Provide the (x, y) coordinate of the cell's center where the given text is located.  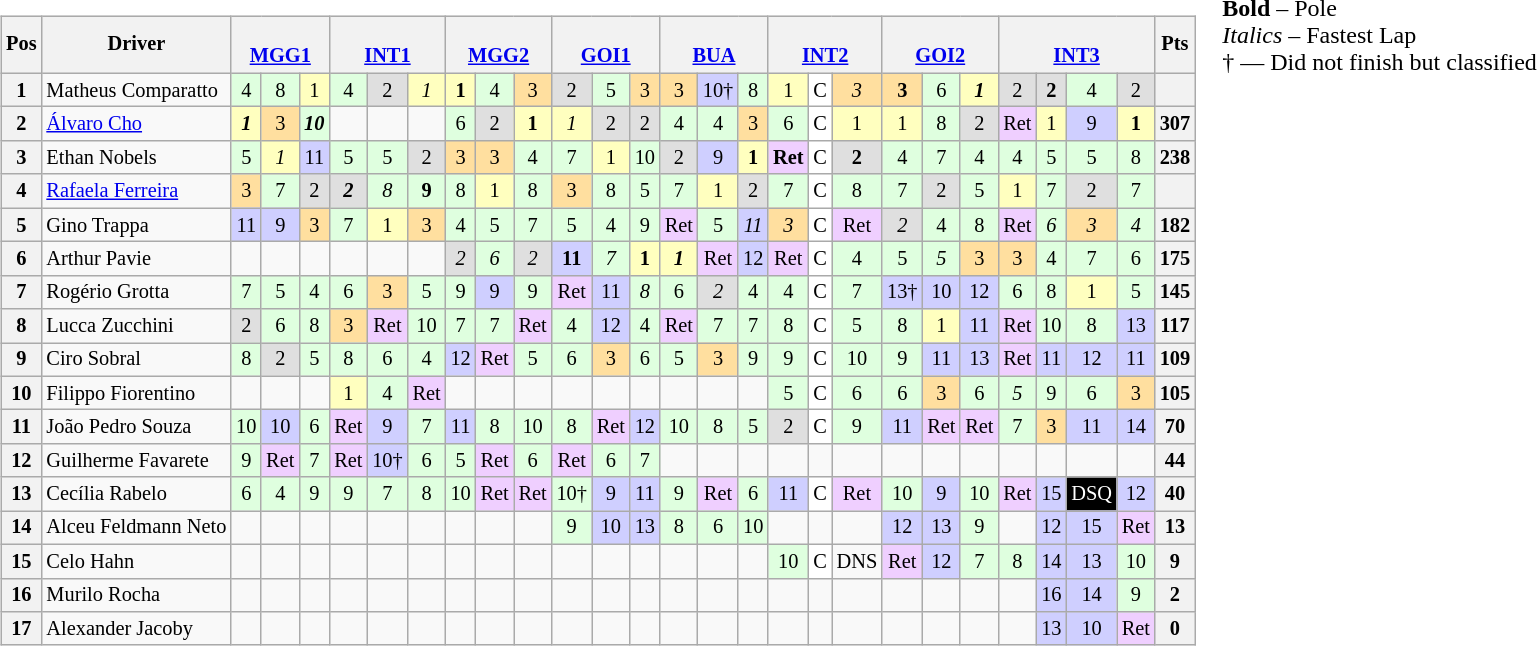
105 (1175, 393)
13† (902, 292)
GOI1 (606, 45)
Arthur Pavie (136, 259)
70 (1175, 427)
Rafaela Ferreira (136, 191)
DSQ (1091, 494)
307 (1175, 124)
INT3 (1076, 45)
INT1 (387, 45)
Gino Trappa (136, 225)
Guilherme Favarete (136, 461)
238 (1175, 158)
182 (1175, 225)
MGG2 (499, 45)
BUA (714, 45)
175 (1175, 259)
Lucca Zucchini (136, 326)
Alceu Feldmann Neto (136, 528)
Driver (136, 45)
Matheus Comparatto (136, 90)
117 (1175, 326)
Rogério Grotta (136, 292)
Pts (1175, 45)
Pos (21, 45)
145 (1175, 292)
Álvaro Cho (136, 124)
MGG1 (280, 45)
Ethan Nobels (136, 158)
0 (1175, 629)
Filippo Fiorentino (136, 393)
Celo Hahn (136, 561)
João Pedro Souza (136, 427)
DNS (857, 561)
17 (21, 629)
INT2 (825, 45)
Alexander Jacoby (136, 629)
Murilo Rocha (136, 595)
109 (1175, 360)
Ciro Sobral (136, 360)
GOI2 (940, 45)
44 (1175, 461)
Cecília Rabelo (136, 494)
40 (1175, 494)
